Return [x, y] of the center of cell containing provided text 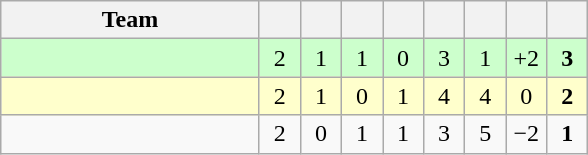
5 [486, 134]
Team [130, 20]
−2 [526, 134]
+2 [526, 58]
